Return the (x, y) coordinate for the center point of the cell that contains the specified text.  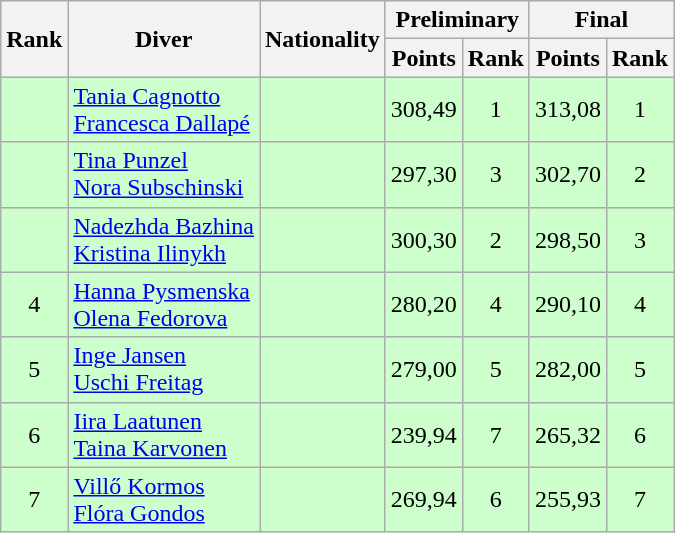
Tania CagnottoFrancesca Dallapé (164, 110)
255,93 (568, 500)
290,10 (568, 304)
Iira LaatunenTaina Karvonen (164, 434)
Nadezhda BazhinaKristina Ilinykh (164, 240)
308,49 (424, 110)
Villő KormosFlóra Gondos (164, 500)
Hanna PysmenskaOlena Fedorova (164, 304)
Preliminary (457, 20)
269,94 (424, 500)
300,30 (424, 240)
Tina PunzelNora Subschinski (164, 174)
Diver (164, 39)
298,50 (568, 240)
Final (601, 20)
297,30 (424, 174)
313,08 (568, 110)
Nationality (323, 39)
Inge JansenUschi Freitag (164, 370)
239,94 (424, 434)
302,70 (568, 174)
280,20 (424, 304)
279,00 (424, 370)
265,32 (568, 434)
282,00 (568, 370)
